Return the (x, y) coordinate for the center point of the cell that contains the specified text.  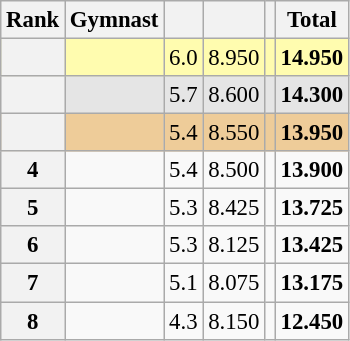
5.7 (184, 95)
14.300 (312, 95)
Gymnast (114, 20)
12.450 (312, 321)
8.550 (234, 133)
13.725 (312, 208)
5 (33, 208)
Total (312, 20)
4 (33, 170)
8.425 (234, 208)
8.500 (234, 170)
6.0 (184, 58)
7 (33, 283)
13.425 (312, 245)
13.950 (312, 133)
8.600 (234, 95)
13.900 (312, 170)
4.3 (184, 321)
8.150 (234, 321)
13.175 (312, 283)
8 (33, 321)
14.950 (312, 58)
8.950 (234, 58)
8.075 (234, 283)
Rank (33, 20)
8.125 (234, 245)
6 (33, 245)
5.1 (184, 283)
